Locate the cell with the specified text and output its [X, Y] center coordinate. 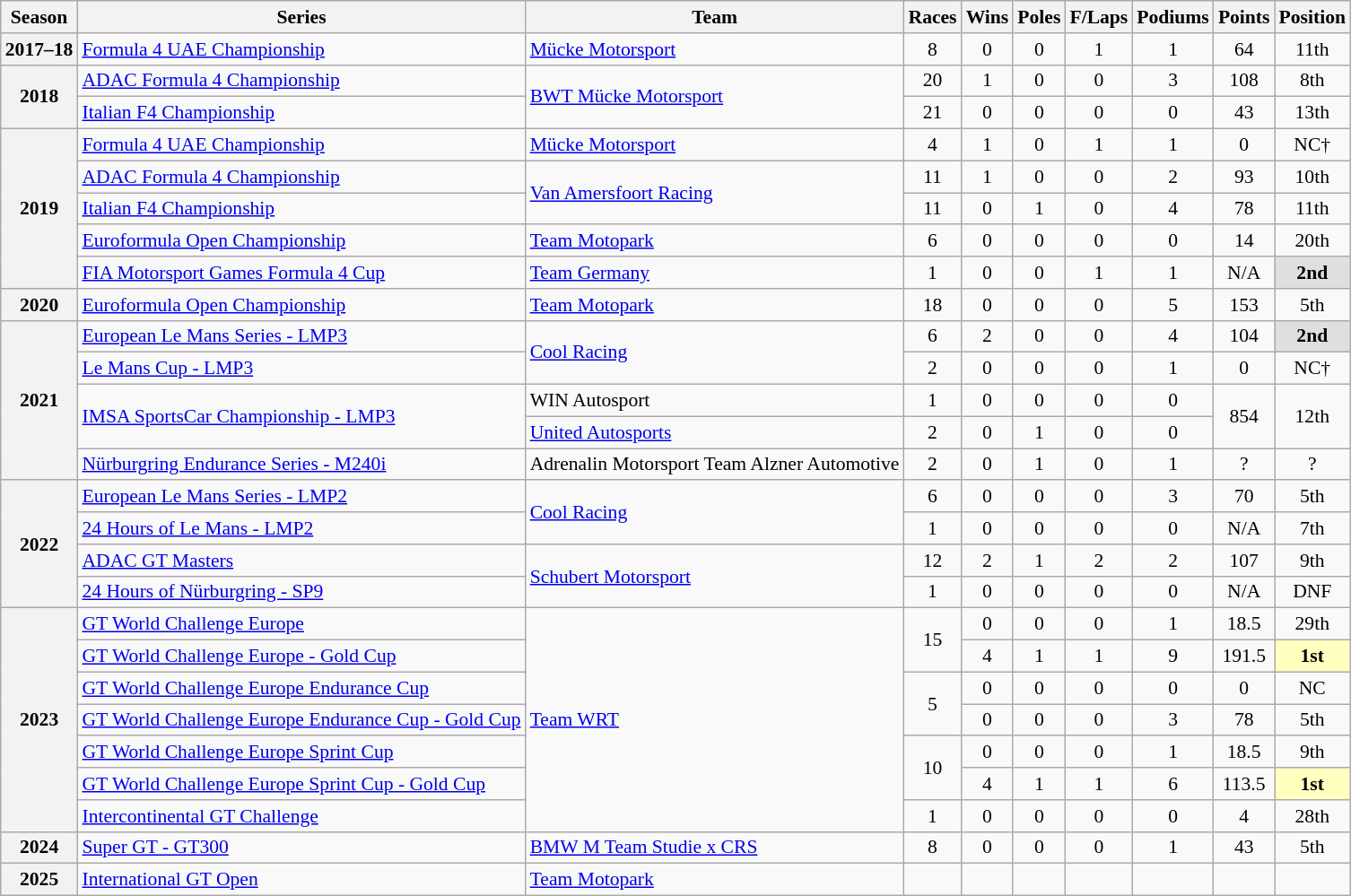
Wins [988, 17]
Adrenalin Motorsport Team Alzner Automotive [715, 465]
191.5 [1244, 657]
153 [1244, 305]
20th [1312, 241]
Team [715, 17]
2021 [39, 400]
7th [1312, 528]
24 Hours of Le Mans - LMP2 [301, 528]
Races [932, 17]
Intercontinental GT Challenge [301, 816]
GT World Challenge Europe Endurance Cup - Gold Cup [301, 720]
108 [1244, 81]
12 [932, 561]
2023 [39, 719]
854 [1244, 416]
Le Mans Cup - LMP3 [301, 369]
Super GT - GT300 [301, 848]
14 [1244, 241]
18 [932, 305]
21 [932, 113]
DNF [1312, 592]
Season [39, 17]
12th [1312, 416]
113.5 [1244, 784]
93 [1244, 177]
2020 [39, 305]
2025 [39, 880]
8th [1312, 81]
United Autosports [715, 432]
European Le Mans Series - LMP3 [301, 336]
BWT Mücke Motorsport [715, 97]
GT World Challenge Europe Endurance Cup [301, 688]
Poles [1039, 17]
GT World Challenge Europe - Gold Cup [301, 657]
GT World Challenge Europe Sprint Cup [301, 752]
Schubert Motorsport [715, 576]
Series [301, 17]
Podiums [1173, 17]
64 [1244, 49]
NC [1312, 688]
20 [932, 81]
ADAC GT Masters [301, 561]
2017–18 [39, 49]
FIA Motorsport Games Formula 4 Cup [301, 273]
F/Laps [1098, 17]
70 [1244, 497]
28th [1312, 816]
2022 [39, 544]
Van Amersfoort Racing [715, 192]
10th [1312, 177]
2019 [39, 209]
WIN Autosport [715, 401]
Nürburgring Endurance Series - M240i [301, 465]
GT World Challenge Europe Sprint Cup - Gold Cup [301, 784]
Team WRT [715, 719]
13th [1312, 113]
International GT Open [301, 880]
29th [1312, 624]
European Le Mans Series - LMP2 [301, 497]
IMSA SportsCar Championship - LMP3 [301, 416]
Team Germany [715, 273]
9 [1173, 657]
107 [1244, 561]
15 [932, 640]
BMW M Team Studie x CRS [715, 848]
104 [1244, 336]
24 Hours of Nürburgring - SP9 [301, 592]
Points [1244, 17]
2024 [39, 848]
Position [1312, 17]
10 [932, 768]
GT World Challenge Europe [301, 624]
2018 [39, 97]
